Provide the (x, y) coordinate of the cell's center where the given text is located.  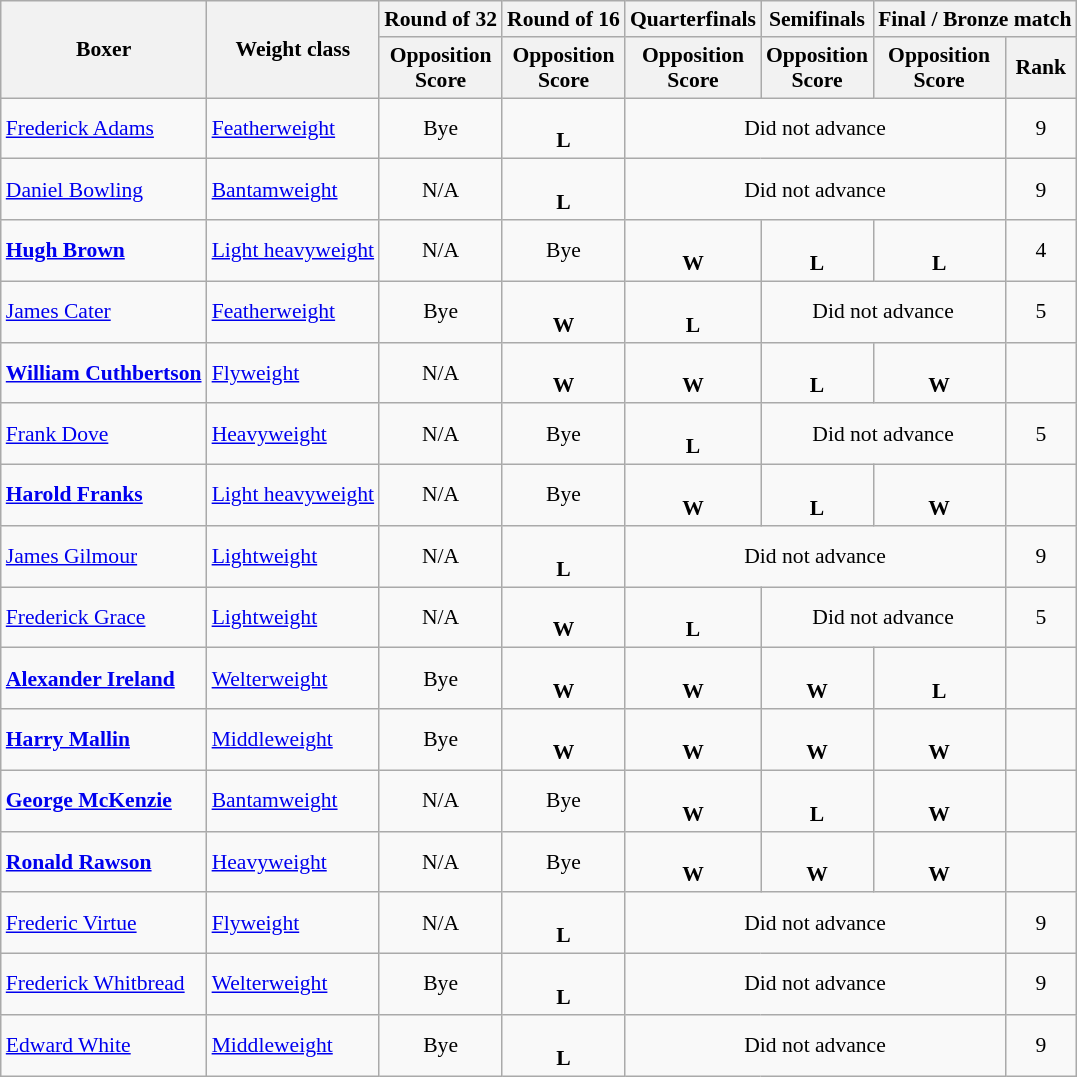
Alexander Ireland (104, 678)
George McKenzie (104, 800)
Ronald Rawson (104, 862)
Rank (1040, 68)
Frederick Grace (104, 618)
Boxer (104, 50)
Weight class (294, 50)
Harry Mallin (104, 740)
Frank Dove (104, 434)
William Cuthbertson (104, 372)
Frederic Virtue (104, 924)
Quarterfinals (693, 19)
Frederick Whitbread (104, 984)
Harold Franks (104, 496)
Round of 32 (440, 19)
4 (1040, 250)
James Gilmour (104, 556)
James Cater (104, 312)
Frederick Adams (104, 128)
Hugh Brown (104, 250)
Final / Bronze match (974, 19)
Edward White (104, 1046)
Daniel Bowling (104, 190)
Round of 16 (564, 19)
Semifinals (817, 19)
